Pinpoint the cell where the given text exists, returning its (X, Y) midpoint coordinate. 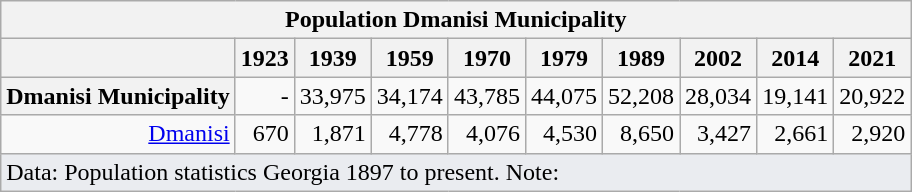
2014 (796, 58)
Data: Population statistics Georgia 1897 to present. Note: (456, 172)
43,785 (486, 96)
1959 (410, 58)
2,920 (872, 134)
44,075 (564, 96)
20,922 (872, 96)
4,530 (564, 134)
28,034 (718, 96)
Dmanisi Municipality (118, 96)
1979 (564, 58)
1970 (486, 58)
1,871 (332, 134)
Population Dmanisi Municipality (456, 20)
52,208 (640, 96)
1989 (640, 58)
34,174 (410, 96)
2021 (872, 58)
2002 (718, 58)
19,141 (796, 96)
- (264, 96)
1923 (264, 58)
4,076 (486, 134)
8,650 (640, 134)
2,661 (796, 134)
33,975 (332, 96)
1939 (332, 58)
670 (264, 134)
3,427 (718, 134)
4,778 (410, 134)
Dmanisi (118, 134)
